Extract the [X, Y] coordinate from the center of the cell holding the provided text.  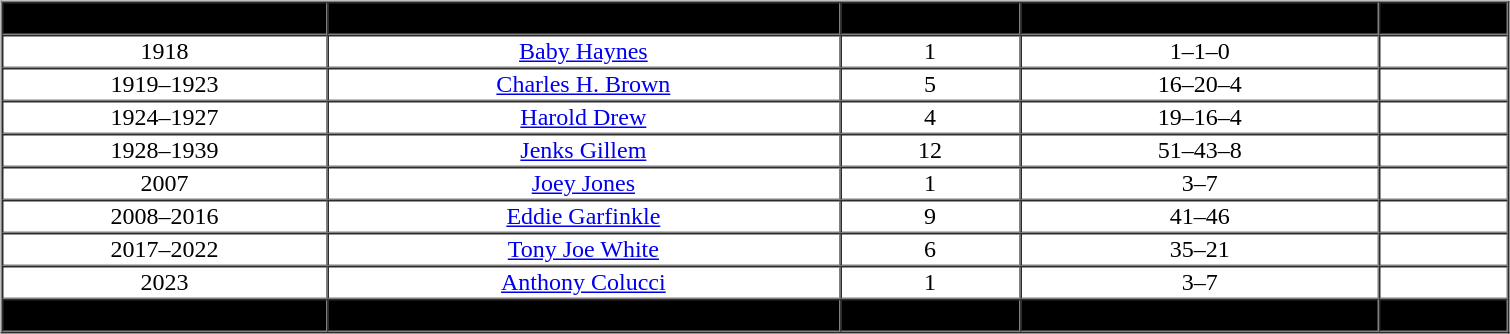
Totals [164, 316]
19–16–4 [1200, 118]
169–163–16 [1200, 316]
51–43–8 [1200, 150]
Eddie Garfinkle [584, 216]
2007 [164, 184]
Years [930, 18]
1928–1939 [164, 150]
Coach [584, 18]
2008–2016 [164, 216]
1919–1923 [164, 84]
16–20–4 [1200, 84]
2023 [164, 282]
4 [930, 118]
5 [930, 84]
7 coaches [584, 316]
Record [1200, 18]
Pct. [1444, 18]
Tenure [164, 18]
2017–2022 [164, 250]
1924–1927 [164, 118]
6 [930, 250]
Joey Jones [584, 184]
Tony Joe White [584, 250]
Baby Haynes [584, 52]
Harold Drew [584, 118]
Charles H. Brown [584, 84]
35–21 [1200, 250]
41–46 [1200, 216]
Jenks Gillem [584, 150]
1918 [164, 52]
12 [930, 150]
9 [930, 216]
Anthony Colucci [584, 282]
1–1–0 [1200, 52]
30 [930, 316]
